Determine the [X, Y] coordinate at the center of the cell enclosing the given text.  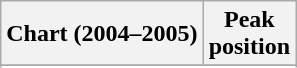
Chart (2004–2005) [102, 34]
Peakposition [249, 34]
